Find where the given text appears and provide that cell's center as (x, y) coordinate. 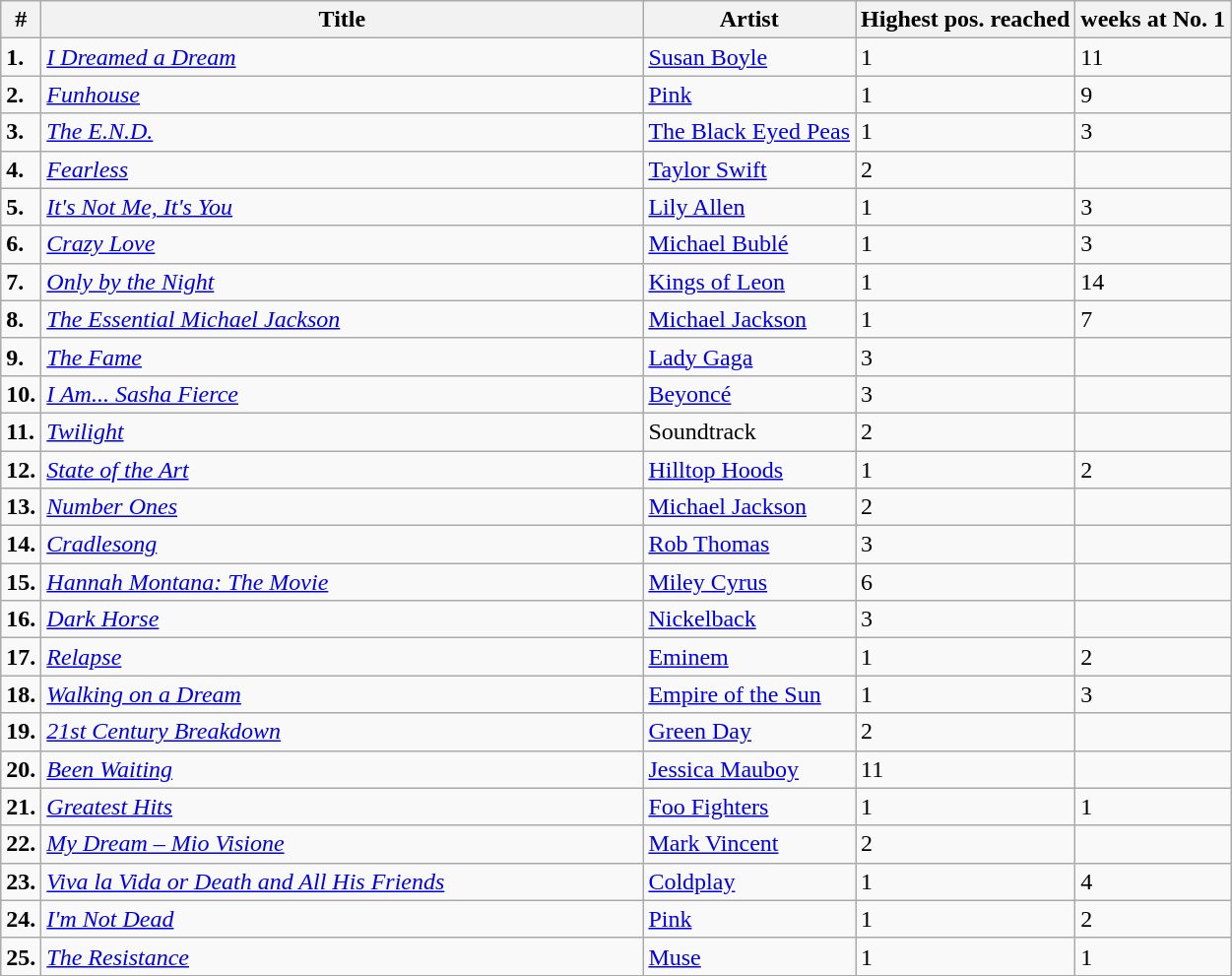
State of the Art (343, 470)
Only by the Night (343, 282)
19. (22, 732)
3. (22, 132)
5. (22, 207)
10. (22, 394)
2. (22, 95)
Cradlesong (343, 545)
Mark Vincent (749, 844)
7. (22, 282)
Greatest Hits (343, 807)
Twilight (343, 431)
Hilltop Hoods (749, 470)
Hannah Montana: The Movie (343, 582)
Been Waiting (343, 769)
Empire of the Sun (749, 694)
Soundtrack (749, 431)
14 (1153, 282)
7 (1153, 319)
9. (22, 357)
23. (22, 881)
Coldplay (749, 881)
The Essential Michael Jackson (343, 319)
25. (22, 956)
21st Century Breakdown (343, 732)
The E.N.D. (343, 132)
The Fame (343, 357)
6 (965, 582)
Nickelback (749, 619)
Number Ones (343, 507)
Lady Gaga (749, 357)
16. (22, 619)
8. (22, 319)
Kings of Leon (749, 282)
24. (22, 919)
Foo Fighters (749, 807)
6. (22, 244)
22. (22, 844)
Walking on a Dream (343, 694)
18. (22, 694)
My Dream – Mio Visione (343, 844)
4. (22, 169)
14. (22, 545)
Title (343, 20)
Viva la Vida or Death and All His Friends (343, 881)
9 (1153, 95)
The Black Eyed Peas (749, 132)
Crazy Love (343, 244)
Beyoncé (749, 394)
Jessica Mauboy (749, 769)
4 (1153, 881)
The Resistance (343, 956)
Relapse (343, 657)
Susan Boyle (749, 57)
Muse (749, 956)
# (22, 20)
Dark Horse (343, 619)
21. (22, 807)
I'm Not Dead (343, 919)
Lily Allen (749, 207)
Michael Bublé (749, 244)
Fearless (343, 169)
20. (22, 769)
Highest pos. reached (965, 20)
Green Day (749, 732)
Artist (749, 20)
I Dreamed a Dream (343, 57)
15. (22, 582)
Rob Thomas (749, 545)
11. (22, 431)
17. (22, 657)
Eminem (749, 657)
Taylor Swift (749, 169)
1. (22, 57)
weeks at No. 1 (1153, 20)
Miley Cyrus (749, 582)
12. (22, 470)
13. (22, 507)
Funhouse (343, 95)
It's Not Me, It's You (343, 207)
I Am... Sasha Fierce (343, 394)
